Extract the (x, y) coordinate from the center of the cell holding the provided text.  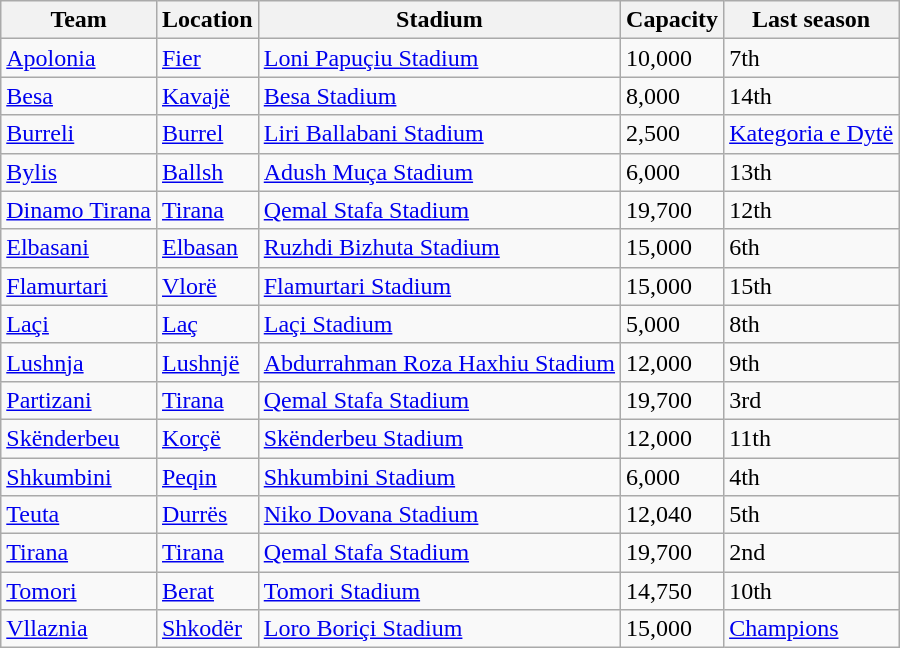
Abdurrahman Roza Haxhiu Stadium (439, 362)
Ruzhdi Bizhuta Stadium (439, 248)
Ballsh (207, 172)
14th (812, 96)
Kavajë (207, 96)
13th (812, 172)
Flamurtari (79, 286)
Liri Ballabani Stadium (439, 134)
5th (812, 515)
Laçi (79, 324)
10,000 (672, 58)
Partizani (79, 400)
Loro Boriçi Stadium (439, 629)
Shkumbini Stadium (439, 477)
Skënderbeu Stadium (439, 438)
9th (812, 362)
Teuta (79, 515)
Laç (207, 324)
Stadium (439, 20)
2nd (812, 553)
Elbasan (207, 248)
Dinamo Tirana (79, 210)
Skënderbeu (79, 438)
2,500 (672, 134)
Burreli (79, 134)
6th (812, 248)
Capacity (672, 20)
Vlorë (207, 286)
7th (812, 58)
Shkumbini (79, 477)
5,000 (672, 324)
Berat (207, 591)
Burrel (207, 134)
8,000 (672, 96)
Adush Muça Stadium (439, 172)
Besa Stadium (439, 96)
Last season (812, 20)
Fier (207, 58)
Loni Papuçiu Stadium (439, 58)
11th (812, 438)
10th (812, 591)
14,750 (672, 591)
12th (812, 210)
Lushnjë (207, 362)
Elbasani (79, 248)
Peqin (207, 477)
15th (812, 286)
Durrës (207, 515)
Apolonia (79, 58)
Lushnja (79, 362)
Besa (79, 96)
3rd (812, 400)
Flamurtari Stadium (439, 286)
Champions (812, 629)
Shkodër (207, 629)
4th (812, 477)
Location (207, 20)
Vllaznia (79, 629)
Tomori (79, 591)
Laçi Stadium (439, 324)
Tomori Stadium (439, 591)
12,040 (672, 515)
8th (812, 324)
Bylis (79, 172)
Niko Dovana Stadium (439, 515)
Kategoria e Dytë (812, 134)
Team (79, 20)
Korçë (207, 438)
